Determine the [x, y] coordinate at the center of the cell enclosing the given text.  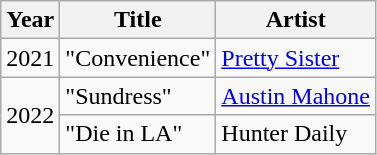
"Die in LA" [138, 134]
"Sundress" [138, 96]
Artist [296, 20]
2021 [30, 58]
Title [138, 20]
Hunter Daily [296, 134]
Pretty Sister [296, 58]
"Convenience" [138, 58]
2022 [30, 115]
Austin Mahone [296, 96]
Year [30, 20]
